Output the (X, Y) coordinate of the center of the cell containing the given text.  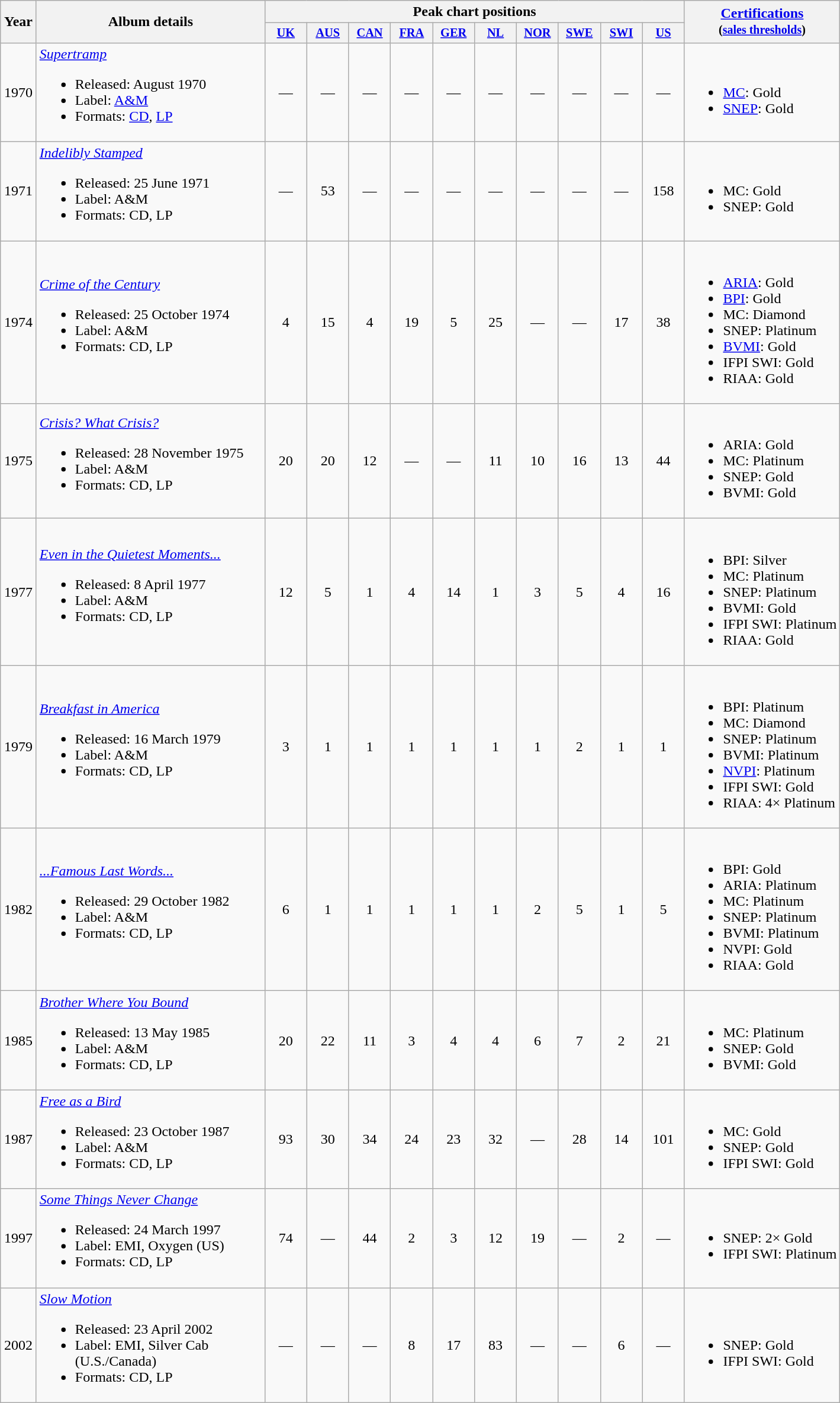
1970 (19, 92)
1977 (19, 592)
1975 (19, 461)
1997 (19, 1238)
MC: PlatinumSNEP: GoldBVMI: Gold (762, 1041)
Album details (150, 22)
Year (19, 22)
BPI: GoldARIA: PlatinumMC: PlatinumSNEP: PlatinumBVMI: PlatinumNVPI: GoldRIAA: Gold (762, 909)
Slow MotionReleased: 23 April 2002Label: EMI, Silver Cab (U.S./Canada)Formats: CD, LP (150, 1345)
Crisis? What Crisis?Released: 28 November 1975Label: A&MFormats: CD, LP (150, 461)
13 (622, 461)
US (663, 33)
1979 (19, 747)
ARIA: GoldBPI: GoldMC: DiamondSNEP: PlatinumBVMI: GoldIFPI SWI: GoldRIAA: Gold (762, 322)
SNEP: 2× GoldIFPI SWI: Platinum (762, 1238)
1987 (19, 1139)
24 (412, 1139)
158 (663, 192)
23 (453, 1139)
10 (538, 461)
7 (579, 1041)
1985 (19, 1041)
Crime of the CenturyReleased: 25 October 1974Label: A&MFormats: CD, LP (150, 322)
15 (328, 322)
GER (453, 33)
93 (285, 1139)
Certifications(sales thresholds) (762, 22)
34 (369, 1139)
1974 (19, 322)
32 (496, 1139)
30 (328, 1139)
22 (328, 1041)
53 (328, 192)
NL (496, 33)
2002 (19, 1345)
CAN (369, 33)
83 (496, 1345)
28 (579, 1139)
Peak chart positions (475, 12)
25 (496, 322)
Even in the Quietest Moments...Released: 8 April 1977Label: A&MFormats: CD, LP (150, 592)
1982 (19, 909)
Free as a BirdReleased: 23 October 1987Label: A&MFormats: CD, LP (150, 1139)
21 (663, 1041)
SupertrampReleased: August 1970Label: A&MFormats: CD, LP (150, 92)
BPI: PlatinumMC: DiamondSNEP: PlatinumBVMI: PlatinumNVPI: PlatinumIFPI SWI: GoldRIAA: 4× Platinum (762, 747)
FRA (412, 33)
SWI (622, 33)
Indelibly StampedReleased: 25 June 1971Label: A&MFormats: CD, LP (150, 192)
74 (285, 1238)
8 (412, 1345)
MC: GoldSNEP: GoldIFPI SWI: Gold (762, 1139)
38 (663, 322)
SNEP: GoldIFPI SWI: Gold (762, 1345)
Some Things Never ChangeReleased: 24 March 1997Label: EMI, Oxygen (US)Formats: CD, LP (150, 1238)
ARIA: GoldMC: PlatinumSNEP: GoldBVMI: Gold (762, 461)
Brother Where You BoundReleased: 13 May 1985Label: A&MFormats: CD, LP (150, 1041)
SWE (579, 33)
101 (663, 1139)
Breakfast in AmericaReleased: 16 March 1979Label: A&MFormats: CD, LP (150, 747)
UK (285, 33)
BPI: SilverMC: PlatinumSNEP: PlatinumBVMI: GoldIFPI SWI: PlatinumRIAA: Gold (762, 592)
...Famous Last Words...Released: 29 October 1982Label: A&MFormats: CD, LP (150, 909)
NOR (538, 33)
1971 (19, 192)
AUS (328, 33)
